Determine the [x, y] coordinate at the center of the cell enclosing the given text.  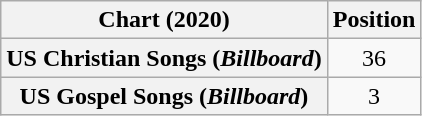
US Gospel Songs (Billboard) [164, 96]
3 [374, 96]
Chart (2020) [164, 20]
US Christian Songs (Billboard) [164, 58]
Position [374, 20]
36 [374, 58]
